Capture the cell that displays the provided text and extract its [x, y] central coordinate. 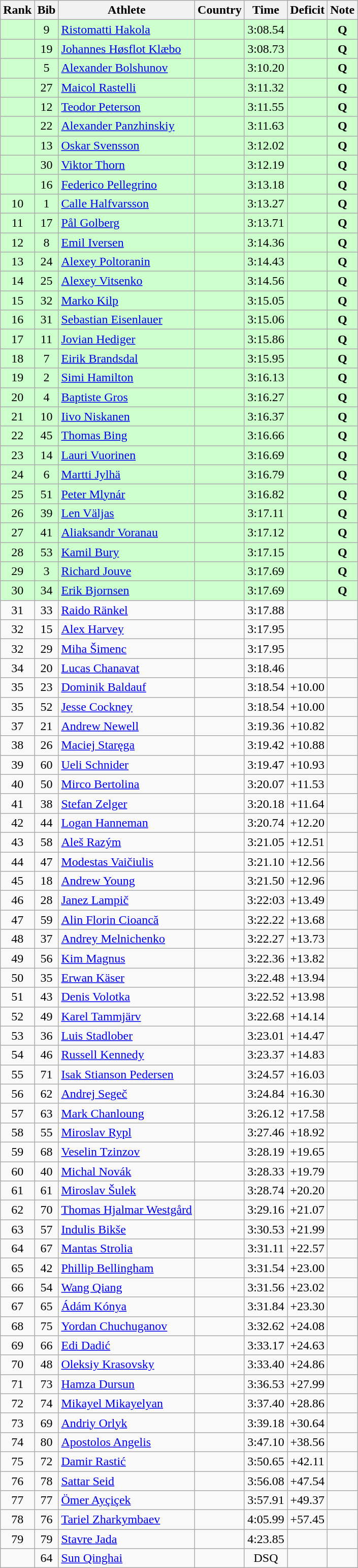
+14.47 [308, 1036]
36 [47, 1036]
Andrew Young [127, 881]
+16.30 [308, 1094]
Pål Golberg [127, 223]
Tariel Zharkymbaev [127, 1520]
3:13.71 [266, 223]
8 [47, 243]
3:23.01 [266, 1036]
Ueli Schnider [127, 765]
+30.64 [308, 1423]
3:11.55 [266, 107]
+21.07 [308, 1210]
Dominik Baldauf [127, 687]
Thomas Bing [127, 436]
3:17.15 [266, 552]
Mikayel Mikayelyan [127, 1403]
Oleksiy Krasovsky [127, 1365]
3:39.18 [266, 1423]
4:23.85 [266, 1539]
Marko Kilp [127, 300]
3:47.10 [266, 1442]
+28.86 [308, 1403]
9 [47, 29]
+23.02 [308, 1287]
Viktor Thorn [127, 165]
+18.92 [308, 1132]
Note [342, 10]
+13.82 [308, 958]
Erwan Käser [127, 978]
+12.96 [308, 881]
3:22:03 [266, 900]
3:33.40 [266, 1365]
Andrej Segeč [127, 1094]
3:12.02 [266, 145]
Phillip Bellingham [127, 1268]
Rank [17, 10]
Isak Stianson Pedersen [127, 1074]
3:14.36 [266, 243]
3:31.84 [266, 1307]
Oskar Svensson [127, 145]
3:31.54 [266, 1268]
3:26.12 [266, 1113]
+16.03 [308, 1074]
3:15.06 [266, 320]
Jovian Hediger [127, 339]
Lucas Chanavat [127, 668]
3:13.18 [266, 184]
Teodor Peterson [127, 107]
+24.86 [308, 1365]
Andrey Melnichenko [127, 939]
Alin Florin Cioancă [127, 920]
3:16.69 [266, 455]
3:20.74 [266, 823]
+23.30 [308, 1307]
Erik Bjornsen [127, 591]
Simi Hamilton [127, 378]
+13.98 [308, 997]
Denis Volotka [127, 997]
+21.99 [308, 1229]
Deficit [308, 10]
+14.14 [308, 1016]
4:05.99 [266, 1520]
3:36.53 [266, 1384]
Lauri Vuorinen [127, 455]
Alexander Bolshunov [127, 68]
Sattar Seid [127, 1481]
Wang Qiang [127, 1287]
4 [47, 397]
Jesse Cockney [127, 707]
Andrew Newell [127, 726]
Veselin Tzinzov [127, 1152]
+20.20 [308, 1191]
3:22.22 [266, 920]
+22.57 [308, 1249]
+10.88 [308, 745]
1 [47, 203]
3:30.53 [266, 1229]
Bib [47, 10]
3:31.56 [266, 1287]
+38.56 [308, 1442]
+12.20 [308, 823]
Federico Pellegrino [127, 184]
3:16.13 [266, 378]
3:31.11 [266, 1249]
3:16.79 [266, 474]
3:56.08 [266, 1481]
+19.79 [308, 1171]
Luis Stadlober [127, 1036]
Janez Lampič [127, 900]
+23.00 [308, 1268]
3:19.47 [266, 765]
Stefan Zelger [127, 803]
Thomas Hjalmar Westgård [127, 1210]
Martti Jylhä [127, 474]
7 [47, 358]
+13.68 [308, 920]
3:16.27 [266, 397]
3:21.10 [266, 862]
3:23.37 [266, 1055]
+11.64 [308, 803]
3:28.74 [266, 1191]
3:15.95 [266, 358]
Kamil Bury [127, 552]
80 [47, 1442]
3:21.50 [266, 881]
3:16.82 [266, 494]
Andriy Orlyk [127, 1423]
2 [47, 378]
3:27.46 [266, 1132]
+14.83 [308, 1055]
3:37.40 [266, 1403]
+10.82 [308, 726]
3:10.20 [266, 68]
+57.45 [308, 1520]
Miha Šimenc [127, 649]
Richard Jouve [127, 571]
3:57.91 [266, 1500]
Aleš Razým [127, 842]
Yordan Chuchuganov [127, 1326]
3:22.48 [266, 978]
Iivo Niskanen [127, 416]
Len Väljas [127, 513]
3:22.27 [266, 939]
+13.73 [308, 939]
3:14.56 [266, 281]
Time [266, 10]
3:13.27 [266, 203]
Modestas Vaičiulis [127, 862]
Russell Kennedy [127, 1055]
3:14.43 [266, 262]
+12.51 [308, 842]
Logan Hanneman [127, 823]
Ömer Ayçiçek [127, 1500]
+47.54 [308, 1481]
Michal Novák [127, 1171]
+12.56 [308, 862]
Indulis Bikše [127, 1229]
Alexey Vitsenko [127, 281]
Damir Rastić [127, 1461]
3:50.65 [266, 1461]
33 [47, 610]
Mark Chanloung [127, 1113]
+24.08 [308, 1326]
+13.94 [308, 978]
3:22.52 [266, 997]
Alex Harvey [127, 629]
Hamza Dursun [127, 1384]
Eirik Brandsdal [127, 358]
+24.63 [308, 1345]
3:33.17 [266, 1345]
Sebastian Eisenlauer [127, 320]
Alexey Poltoranin [127, 262]
3:08.54 [266, 29]
+13.49 [308, 900]
Ristomatti Hakola [127, 29]
3:20.07 [266, 784]
Calle Halfvarsson [127, 203]
3:15.05 [266, 300]
3:32.62 [266, 1326]
3:15.86 [266, 339]
Peter Mlynár [127, 494]
3:17.12 [266, 532]
Emil Iversen [127, 243]
Johannes Høsflot Klæbo [127, 49]
Baptiste Gros [127, 397]
Karel Tammjärv [127, 1016]
Kim Magnus [127, 958]
Alexander Panzhinskiy [127, 126]
Country [220, 10]
+49.37 [308, 1500]
DSQ [266, 1558]
+42.11 [308, 1461]
Miroslav Rypl [127, 1132]
Ádám Kónya [127, 1307]
3:18.46 [266, 668]
3:24.84 [266, 1094]
Apostolos Angelis [127, 1442]
Edi Dadić [127, 1345]
3:24.57 [266, 1074]
Aliaksandr Voranau [127, 532]
3:12.19 [266, 165]
3:17.88 [266, 610]
3 [47, 571]
3:22.68 [266, 1016]
+27.99 [308, 1384]
3:20.18 [266, 803]
3:08.73 [266, 49]
3:29.16 [266, 1210]
+17.58 [308, 1113]
3:11.63 [266, 126]
3:16.66 [266, 436]
Maicol Rastelli [127, 87]
+10.93 [308, 765]
Stavre Jada [127, 1539]
3:28.19 [266, 1152]
Maciej Staręga [127, 745]
3:21.05 [266, 842]
Miroslav Šulek [127, 1191]
Raido Ränkel [127, 610]
3:19.42 [266, 745]
3:16.37 [266, 416]
6 [47, 474]
3:17.11 [266, 513]
3:22.36 [266, 958]
Mantas Strolia [127, 1249]
3:28.33 [266, 1171]
Sun Qinghai [127, 1558]
Athlete [127, 10]
5 [47, 68]
+11.53 [308, 784]
3:11.32 [266, 87]
Mirco Bertolina [127, 784]
3:19.36 [266, 726]
+19.65 [308, 1152]
